Search for the cell housing the specified text and yield its [X, Y] center coordinate. 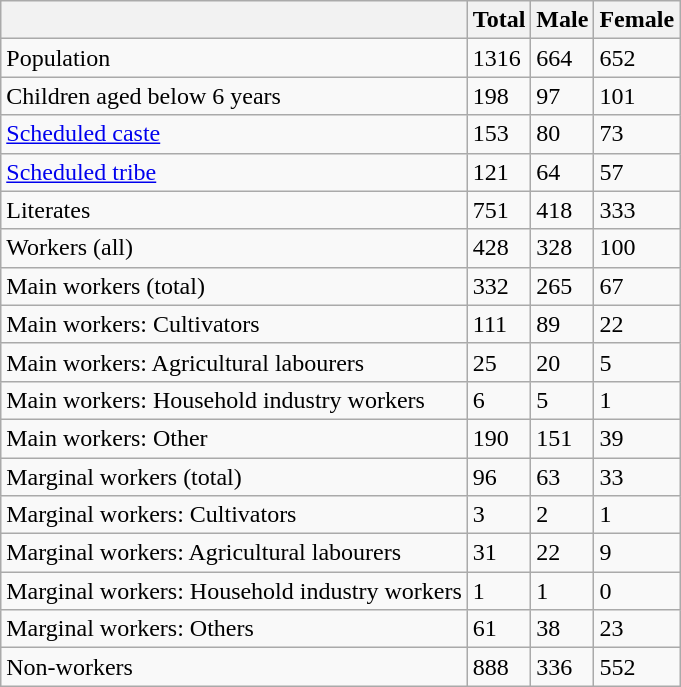
Marginal workers: Household industry workers [234, 591]
80 [562, 134]
Female [637, 20]
Non-workers [234, 667]
198 [499, 96]
Total [499, 20]
25 [499, 362]
336 [562, 667]
333 [637, 210]
2 [562, 515]
328 [562, 248]
Marginal workers: Cultivators [234, 515]
Marginal workers (total) [234, 477]
97 [562, 96]
3 [499, 515]
Main workers: Other [234, 438]
Workers (all) [234, 248]
Population [234, 58]
67 [637, 286]
121 [499, 172]
751 [499, 210]
31 [499, 553]
39 [637, 438]
190 [499, 438]
Male [562, 20]
Main workers (total) [234, 286]
332 [499, 286]
Marginal workers: Others [234, 629]
652 [637, 58]
64 [562, 172]
96 [499, 477]
664 [562, 58]
9 [637, 553]
265 [562, 286]
57 [637, 172]
33 [637, 477]
89 [562, 324]
Scheduled caste [234, 134]
6 [499, 400]
Main workers: Cultivators [234, 324]
Children aged below 6 years [234, 96]
23 [637, 629]
888 [499, 667]
151 [562, 438]
Scheduled tribe [234, 172]
73 [637, 134]
428 [499, 248]
100 [637, 248]
61 [499, 629]
111 [499, 324]
38 [562, 629]
63 [562, 477]
153 [499, 134]
20 [562, 362]
101 [637, 96]
Main workers: Household industry workers [234, 400]
Literates [234, 210]
Marginal workers: Agricultural labourers [234, 553]
552 [637, 667]
Main workers: Agricultural labourers [234, 362]
1316 [499, 58]
418 [562, 210]
0 [637, 591]
